Detect which cell encompasses the target text, then output its (x, y) center coordinate. 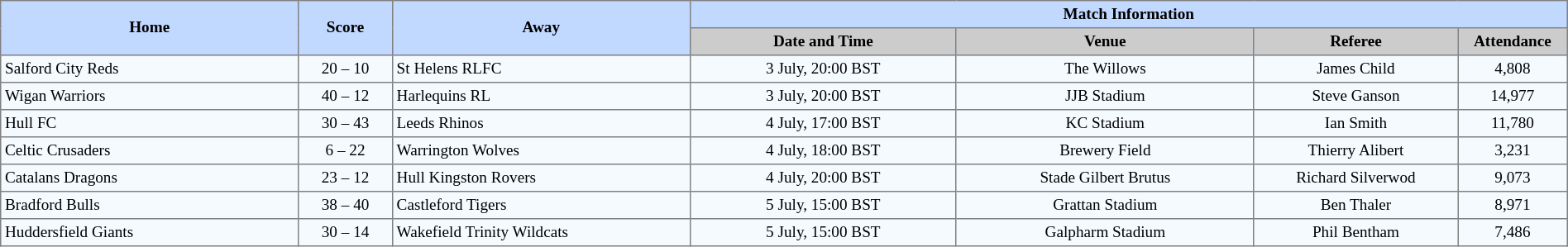
11,780 (1513, 124)
Venue (1105, 41)
40 – 12 (346, 96)
Ian Smith (1355, 124)
Hull Kingston Rovers (541, 178)
3,231 (1513, 150)
9,073 (1513, 178)
James Child (1355, 69)
The Willows (1105, 69)
JJB Stadium (1105, 96)
Harlequins RL (541, 96)
Stade Gilbert Brutus (1105, 178)
Home (150, 28)
Richard Silverwod (1355, 178)
Brewery Field (1105, 150)
Match Information (1128, 15)
30 – 43 (346, 124)
38 – 40 (346, 205)
Referee (1355, 41)
Warrington Wolves (541, 150)
4 July, 17:00 BST (823, 124)
4,808 (1513, 69)
23 – 12 (346, 178)
Leeds Rhinos (541, 124)
Grattan Stadium (1105, 205)
Phil Bentham (1355, 233)
Ben Thaler (1355, 205)
Steve Ganson (1355, 96)
St Helens RLFC (541, 69)
Thierry Alibert (1355, 150)
4 July, 18:00 BST (823, 150)
Attendance (1513, 41)
Catalans Dragons (150, 178)
Away (541, 28)
Celtic Crusaders (150, 150)
Date and Time (823, 41)
8,971 (1513, 205)
20 – 10 (346, 69)
Galpharm Stadium (1105, 233)
Bradford Bulls (150, 205)
6 – 22 (346, 150)
30 – 14 (346, 233)
Score (346, 28)
7,486 (1513, 233)
Hull FC (150, 124)
14,977 (1513, 96)
Salford City Reds (150, 69)
Wakefield Trinity Wildcats (541, 233)
Castleford Tigers (541, 205)
4 July, 20:00 BST (823, 178)
Huddersfield Giants (150, 233)
Wigan Warriors (150, 96)
KC Stadium (1105, 124)
